For the text-containing cell, return its midpoint in (x, y) coordinate format. 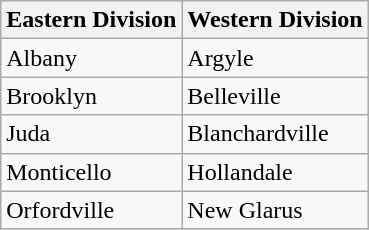
Hollandale (275, 172)
Albany (92, 58)
Western Division (275, 20)
Juda (92, 134)
New Glarus (275, 210)
Monticello (92, 172)
Belleville (275, 96)
Orfordville (92, 210)
Eastern Division (92, 20)
Argyle (275, 58)
Brooklyn (92, 96)
Blanchardville (275, 134)
